For the text-containing cell, return its midpoint in [X, Y] coordinate format. 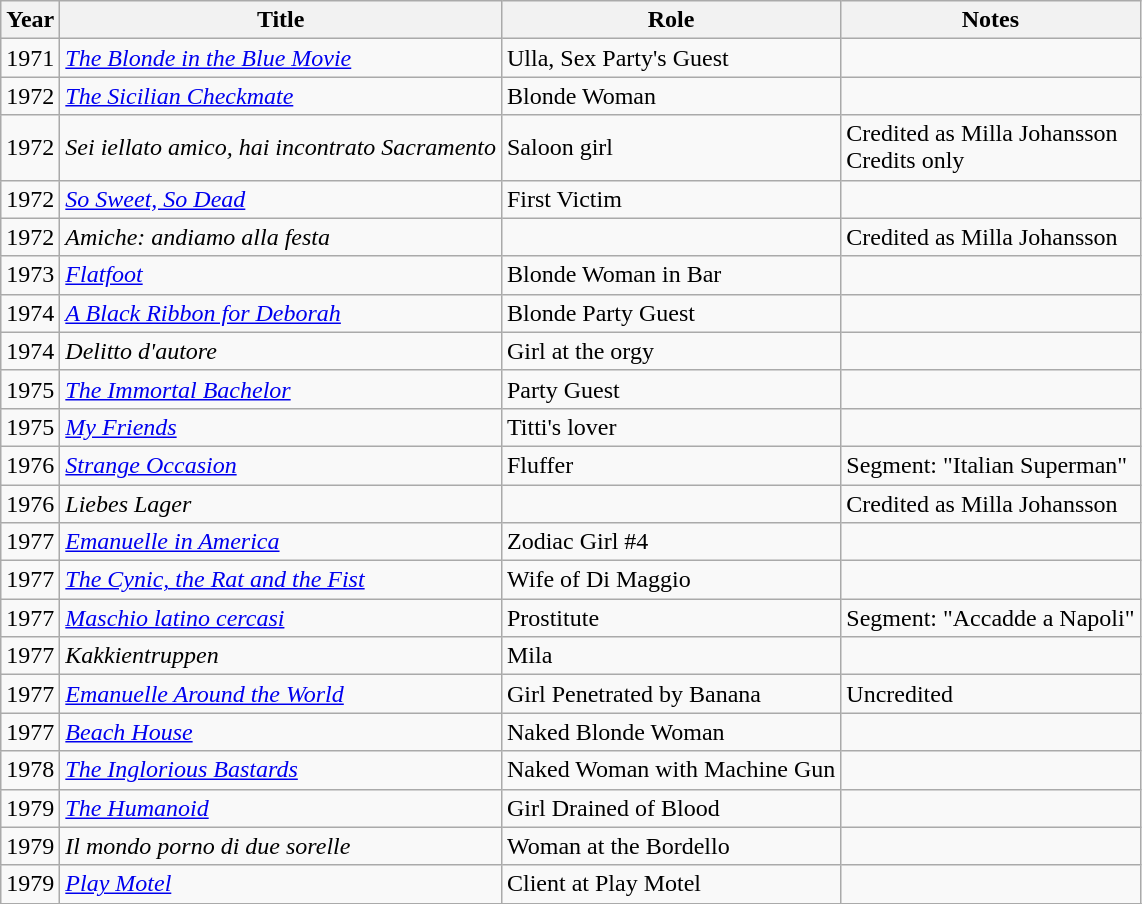
Party Guest [670, 389]
A Black Ribbon for Deborah [281, 313]
Wife of Di Maggio [670, 580]
The Blonde in the Blue Movie [281, 58]
Blonde Woman [670, 96]
Blonde Woman in Bar [670, 275]
Fluffer [670, 465]
Role [670, 20]
1978 [30, 770]
My Friends [281, 427]
Credited as Milla JohanssonCredits only [990, 148]
Segment: "Accadde a Napoli" [990, 618]
The Inglorious Bastards [281, 770]
Title [281, 20]
The Cynic, the Rat and the Fist [281, 580]
Zodiac Girl #4 [670, 542]
Girl Penetrated by Banana [670, 694]
Delitto d'autore [281, 351]
Play Motel [281, 884]
Titti's lover [670, 427]
Maschio latino cercasi [281, 618]
Girl Drained of Blood [670, 808]
Kakkientruppen [281, 656]
Year [30, 20]
The Immortal Bachelor [281, 389]
Ulla, Sex Party's Guest [670, 58]
Naked Blonde Woman [670, 732]
Girl at the orgy [670, 351]
Il mondo porno di due sorelle [281, 846]
Amiche: andiamo alla festa [281, 237]
Emanuelle Around the World [281, 694]
Prostitute [670, 618]
First Victim [670, 199]
The Sicilian Checkmate [281, 96]
Beach House [281, 732]
Flatfoot [281, 275]
Emanuelle in America [281, 542]
Saloon girl [670, 148]
Notes [990, 20]
Sei iellato amico, hai incontrato Sacramento [281, 148]
Strange Occasion [281, 465]
Woman at the Bordello [670, 846]
Segment: "Italian Superman" [990, 465]
1973 [30, 275]
Client at Play Motel [670, 884]
Mila [670, 656]
Blonde Party Guest [670, 313]
Liebes Lager [281, 503]
1971 [30, 58]
So Sweet, So Dead [281, 199]
The Humanoid [281, 808]
Uncredited [990, 694]
Naked Woman with Machine Gun [670, 770]
